Provide the (X, Y) coordinate of the cell's center where the given text is located.  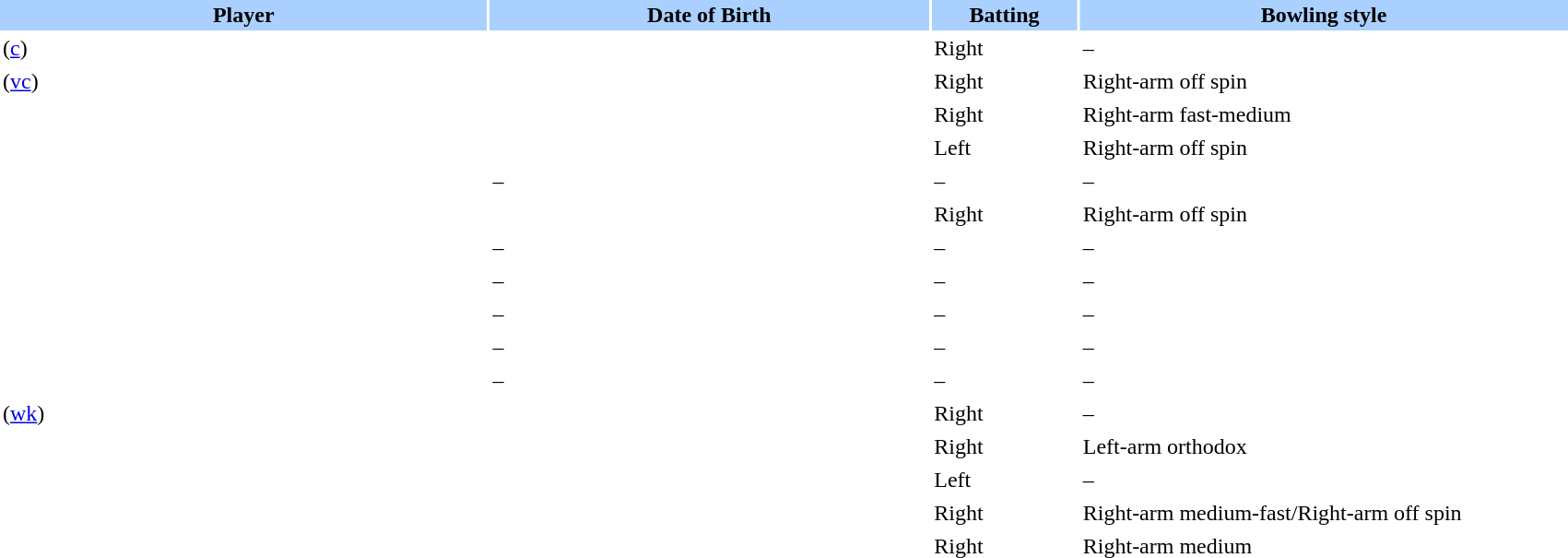
Left-arm orthodox (1324, 446)
(wk) (243, 413)
Batting (1005, 15)
Date of Birth (710, 15)
(vc) (243, 81)
Right-arm fast-medium (1324, 114)
Right-arm medium-fast/Right-arm off spin (1324, 513)
Bowling style (1324, 15)
Player (243, 15)
(c) (243, 48)
